Capture the cell that displays the provided text and extract its (X, Y) central coordinate. 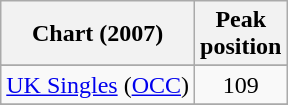
Chart (2007) (98, 34)
109 (241, 85)
UK Singles (OCC) (98, 85)
Peakposition (241, 34)
